Capture the cell that displays the provided text and extract its (x, y) central coordinate. 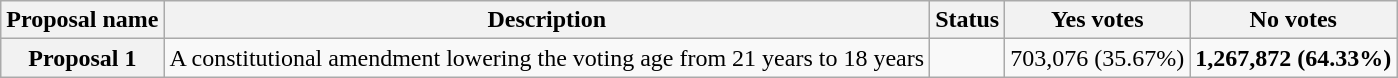
Description (547, 20)
Proposal name (82, 20)
A constitutional amendment lowering the voting age from 21 years to 18 years (547, 58)
703,076 (35.67%) (1098, 58)
Yes votes (1098, 20)
No votes (1294, 20)
Status (968, 20)
1,267,872 (64.33%) (1294, 58)
Proposal 1 (82, 58)
